Pinpoint the cell where the given text exists, returning its [x, y] midpoint coordinate. 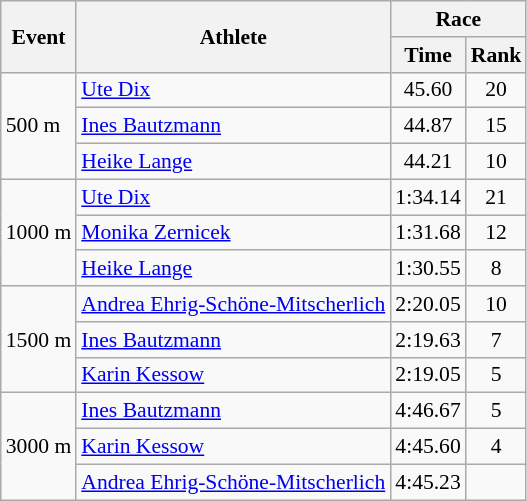
1:34.14 [428, 197]
8 [496, 269]
4:45.60 [428, 447]
44.87 [428, 126]
500 m [38, 126]
15 [496, 126]
1000 m [38, 232]
Time [428, 55]
4:46.67 [428, 411]
3000 m [38, 446]
1:31.68 [428, 233]
Monika Zernicek [233, 233]
2:20.05 [428, 304]
4 [496, 447]
Athlete [233, 36]
1:30.55 [428, 269]
1500 m [38, 340]
45.60 [428, 90]
2:19.63 [428, 340]
21 [496, 197]
20 [496, 90]
Race [458, 19]
44.21 [428, 162]
7 [496, 340]
12 [496, 233]
Rank [496, 55]
Event [38, 36]
2:19.05 [428, 375]
4:45.23 [428, 482]
